Identify which cell holds the provided text, then report its (X, Y) central coordinate. 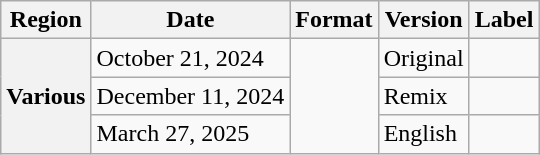
Label (504, 20)
Remix (424, 96)
Various (46, 96)
Original (424, 58)
English (424, 134)
Format (334, 20)
Region (46, 20)
Date (190, 20)
December 11, 2024 (190, 96)
Version (424, 20)
October 21, 2024 (190, 58)
March 27, 2025 (190, 134)
